Locate the cell with the specified text and output its (x, y) center coordinate. 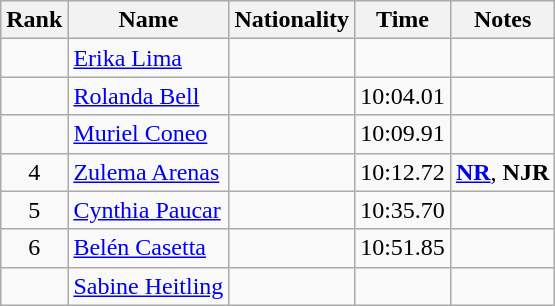
Zulema Arenas (148, 172)
6 (34, 248)
Rank (34, 20)
Muriel Coneo (148, 134)
10:51.85 (403, 248)
Time (403, 20)
Name (148, 20)
10:35.70 (403, 210)
NR, NJR (502, 172)
Nationality (292, 20)
5 (34, 210)
10:12.72 (403, 172)
4 (34, 172)
Erika Lima (148, 58)
10:04.01 (403, 96)
Rolanda Bell (148, 96)
Sabine Heitling (148, 286)
10:09.91 (403, 134)
Notes (502, 20)
Belén Casetta (148, 248)
Cynthia Paucar (148, 210)
